Scan for the cell matching the given text and deliver its (X, Y) coordinate at center. 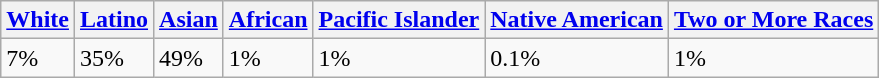
0.1% (577, 58)
African (268, 20)
7% (38, 58)
Latino (114, 20)
Native American (577, 20)
Pacific Islander (399, 20)
White (38, 20)
35% (114, 58)
49% (189, 58)
Asian (189, 20)
Two or More Races (773, 20)
